Find where the given text appears and provide that cell's center as (X, Y) coordinate. 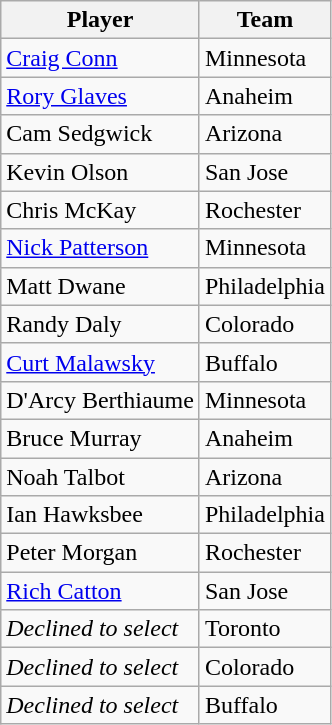
Player (100, 20)
Ian Hawksbee (100, 515)
Noah Talbot (100, 477)
Craig Conn (100, 58)
Curt Malawsky (100, 362)
Randy Daly (100, 324)
Peter Morgan (100, 553)
Nick Patterson (100, 248)
Chris McKay (100, 210)
Toronto (264, 629)
Rich Catton (100, 591)
Rory Glaves (100, 96)
Matt Dwane (100, 286)
Kevin Olson (100, 172)
Bruce Murray (100, 438)
Team (264, 20)
D'Arcy Berthiaume (100, 400)
Cam Sedgwick (100, 134)
